Return the [X, Y] coordinate for the center point of the cell that contains the specified text.  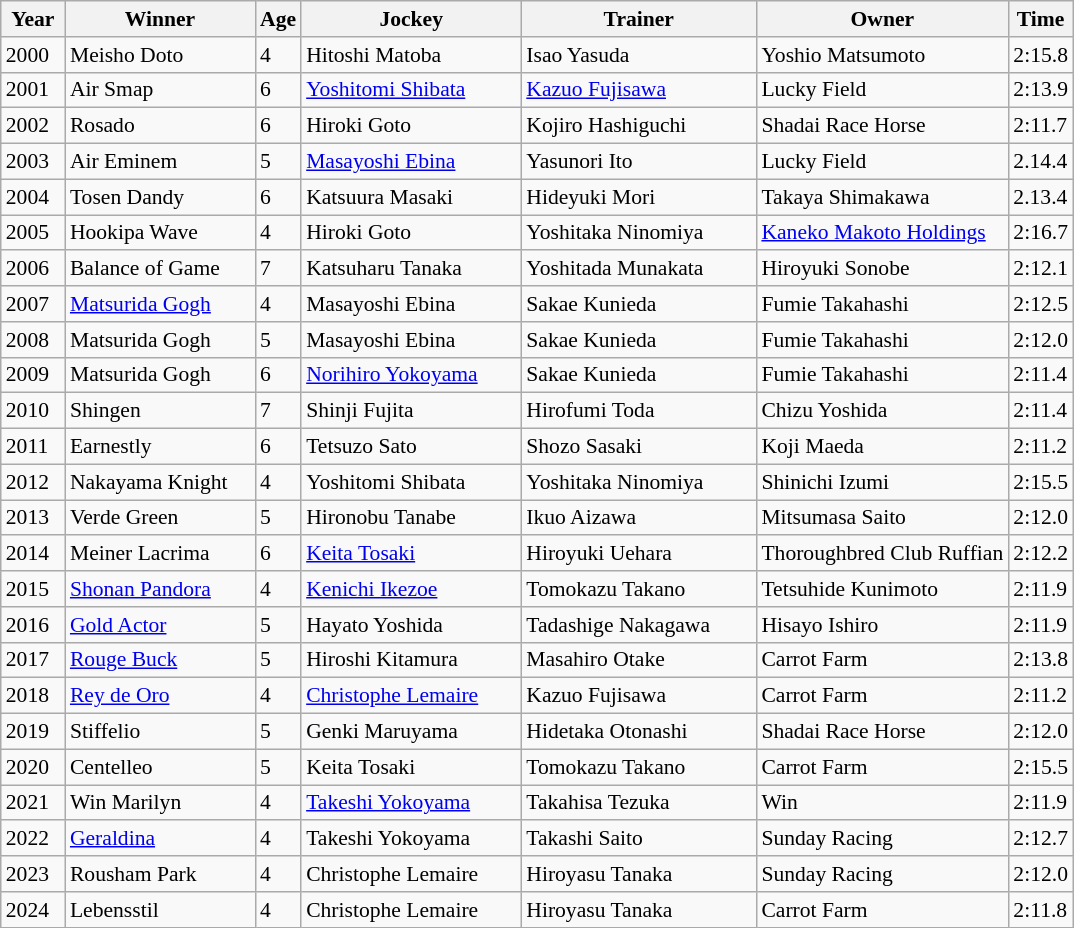
2021 [33, 803]
2:12.7 [1040, 839]
2:12.5 [1040, 304]
Winner [160, 19]
2:11.8 [1040, 910]
Air Smap [160, 90]
Year [33, 19]
2.14.4 [1040, 162]
Nakayama Knight [160, 482]
2000 [33, 55]
Meisho Doto [160, 55]
Win Marilyn [160, 803]
Trainer [638, 19]
Earnestly [160, 447]
Yoshitada Munakata [638, 269]
Verde Green [160, 518]
2:13.9 [1040, 90]
2015 [33, 589]
Hookipa Wave [160, 233]
Hidetaka Otonashi [638, 732]
2013 [33, 518]
Hiroyuki Uehara [638, 554]
Hiroshi Kitamura [411, 660]
2007 [33, 304]
Hirofumi Toda [638, 411]
2:12.1 [1040, 269]
Norihiro Yokoyama [411, 375]
Tosen Dandy [160, 197]
2004 [33, 197]
2002 [33, 126]
Rouge Buck [160, 660]
Kenichi Ikezoe [411, 589]
Chizu Yoshida [882, 411]
2022 [33, 839]
Genki Maruyama [411, 732]
Geraldina [160, 839]
Shinji Fujita [411, 411]
Hironobu Tanabe [411, 518]
Rey de Oro [160, 696]
2017 [33, 660]
Hayato Yoshida [411, 625]
Lebensstil [160, 910]
Air Eminem [160, 162]
2:16.7 [1040, 233]
2010 [33, 411]
Takashi Saito [638, 839]
Stiffelio [160, 732]
2006 [33, 269]
Rousham Park [160, 874]
Shinichi Izumi [882, 482]
Shozo Sasaki [638, 447]
Tetsuzo Sato [411, 447]
2009 [33, 375]
Shonan Pandora [160, 589]
2020 [33, 767]
Thoroughbred Club Ruffian [882, 554]
Balance of Game [160, 269]
Yoshio Matsumoto [882, 55]
Kojiro Hashiguchi [638, 126]
2:11.7 [1040, 126]
2001 [33, 90]
Takahisa Tezuka [638, 803]
Takaya Shimakawa [882, 197]
Shingen [160, 411]
2019 [33, 732]
2.13.4 [1040, 197]
Yasunori Ito [638, 162]
Owner [882, 19]
Win [882, 803]
Masahiro Otake [638, 660]
Katsuharu Tanaka [411, 269]
Hitoshi Matoba [411, 55]
Meiner Lacrima [160, 554]
2011 [33, 447]
2:12.2 [1040, 554]
2023 [33, 874]
Kaneko Makoto Holdings [882, 233]
Koji Maeda [882, 447]
2024 [33, 910]
Hiroyuki Sonobe [882, 269]
2:13.8 [1040, 660]
2003 [33, 162]
2014 [33, 554]
2:15.8 [1040, 55]
Hideyuki Mori [638, 197]
2016 [33, 625]
Jockey [411, 19]
Tadashige Nakagawa [638, 625]
2005 [33, 233]
Rosado [160, 126]
Centelleo [160, 767]
Isao Yasuda [638, 55]
Tetsuhide Kunimoto [882, 589]
Time [1040, 19]
Katsuura Masaki [411, 197]
Ikuo Aizawa [638, 518]
2018 [33, 696]
2008 [33, 340]
Gold Actor [160, 625]
2012 [33, 482]
Age [278, 19]
Hisayo Ishiro [882, 625]
Mitsumasa Saito [882, 518]
